From the cell containing the given text, extract its center point as [x, y] coordinate. 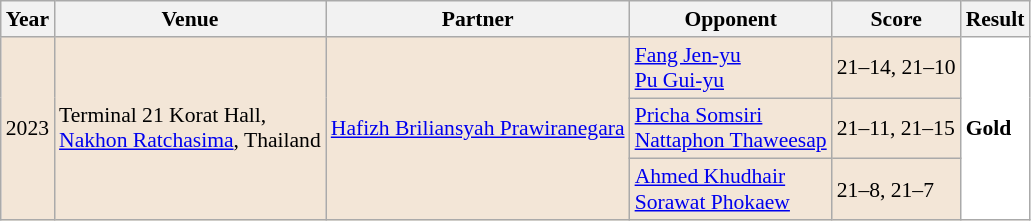
21–8, 21–7 [896, 190]
Ahmed Khudhair Sorawat Phokaew [731, 190]
Fang Jen-yu Pu Gui-yu [731, 68]
Partner [478, 19]
Gold [996, 128]
Result [996, 19]
21–14, 21–10 [896, 68]
Year [28, 19]
Opponent [731, 19]
21–11, 21–15 [896, 128]
Terminal 21 Korat Hall,Nakhon Ratchasima, Thailand [190, 128]
Venue [190, 19]
Hafizh Briliansyah Prawiranegara [478, 128]
Score [896, 19]
2023 [28, 128]
Pricha Somsiri Nattaphon Thaweesap [731, 128]
